Determine the [X, Y] coordinate at the center of the cell enclosing the given text.  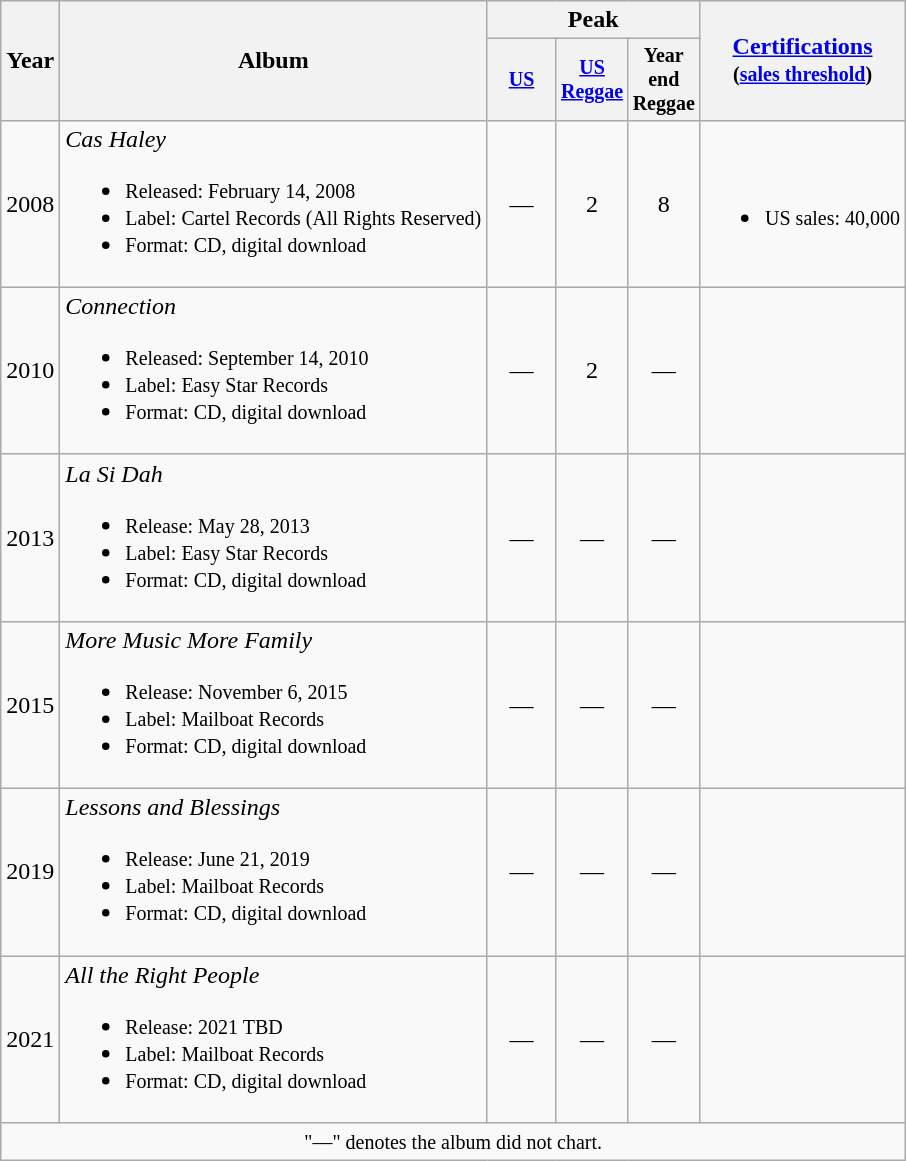
2015 [30, 704]
ConnectionReleased: September 14, 2010Label: Easy Star RecordsFormat: CD, digital download [274, 370]
All the Right PeopleRelease: 2021 TBDLabel: Mailboat RecordsFormat: CD, digital download [274, 1040]
Album [274, 61]
More Music More FamilyRelease: November 6, 2015Label: Mailboat RecordsFormat: CD, digital download [274, 704]
La Si DahRelease: May 28, 2013Label: Easy Star RecordsFormat: CD, digital download [274, 538]
2008 [30, 204]
US [522, 80]
8 [664, 204]
Certifications(sales threshold) [803, 61]
Cas HaleyReleased: February 14, 2008Label: Cartel Records (All Rights Reserved)Format: CD, digital download [274, 204]
2019 [30, 872]
Year end Reggae [664, 80]
"—" denotes the album did not chart. [454, 1142]
2010 [30, 370]
US sales: 40,000 [803, 204]
2013 [30, 538]
Lessons and BlessingsRelease: June 21, 2019Label: Mailboat RecordsFormat: CD, digital download [274, 872]
Year [30, 61]
USReggae [592, 80]
Peak [594, 20]
2021 [30, 1040]
